Output the (x, y) coordinate of the center of the cell containing the given text.  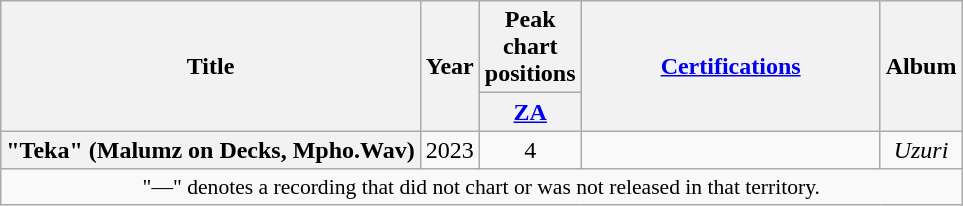
ZA (530, 112)
Certifications (730, 66)
"Teka" (Malumz on Decks, Mpho.Wav) (211, 150)
"—" denotes a recording that did not chart or was not released in that territory. (482, 187)
Uzuri (921, 150)
Album (921, 66)
2023 (450, 150)
Peak chart positions (530, 47)
4 (530, 150)
Year (450, 66)
Title (211, 66)
